Identify which cell holds the provided text, then report its [x, y] central coordinate. 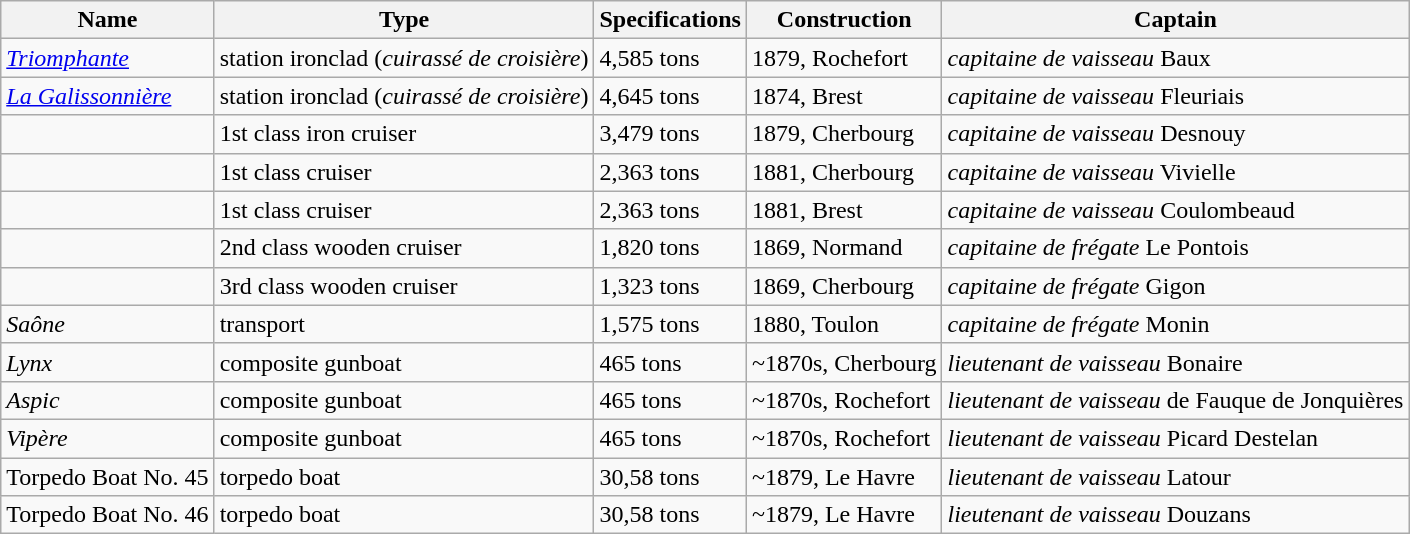
1,323 tons [670, 286]
capitaine de frégate Gigon [1176, 286]
Construction [844, 20]
La Galissonnière [108, 96]
lieutenant de vaisseau Picard Destelan [1176, 438]
Type [404, 20]
capitaine de vaisseau Fleuriais [1176, 96]
Torpedo Boat No. 46 [108, 515]
3rd class wooden cruiser [404, 286]
1869, Cherbourg [844, 286]
4,585 tons [670, 58]
Torpedo Boat No. 45 [108, 477]
~1870s, Cherbourg [844, 362]
1st class iron cruiser [404, 134]
capitaine de vaisseau Vivielle [1176, 172]
capitaine de vaisseau Coulombeaud [1176, 210]
1,575 tons [670, 324]
Specifications [670, 20]
1,820 tons [670, 248]
Captain [1176, 20]
4,645 tons [670, 96]
lieutenant de vaisseau de Fauque de Jonquières [1176, 400]
1881, Brest [844, 210]
Saône [108, 324]
lieutenant de vaisseau Bonaire [1176, 362]
1879, Cherbourg [844, 134]
1874, Brest [844, 96]
Lynx [108, 362]
capitaine de frégate Le Pontois [1176, 248]
3,479 tons [670, 134]
1869, Normand [844, 248]
lieutenant de vaisseau Douzans [1176, 515]
capitaine de vaisseau Baux [1176, 58]
capitaine de vaisseau Desnouy [1176, 134]
capitaine de frégate Monin [1176, 324]
lieutenant de vaisseau Latour [1176, 477]
1879, Rochefort [844, 58]
2nd class wooden cruiser [404, 248]
Aspic [108, 400]
Triomphante [108, 58]
transport [404, 324]
Vipère [108, 438]
1880, Toulon [844, 324]
1881, Cherbourg [844, 172]
Name [108, 20]
